Identify which cell holds the provided text, then report its (x, y) central coordinate. 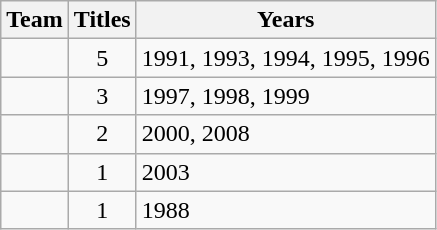
2003 (286, 172)
Team (35, 20)
2 (102, 134)
Titles (102, 20)
1988 (286, 210)
5 (102, 58)
Years (286, 20)
3 (102, 96)
2000, 2008 (286, 134)
1997, 1998, 1999 (286, 96)
1991, 1993, 1994, 1995, 1996 (286, 58)
